Search for the cell housing the specified text and yield its (x, y) center coordinate. 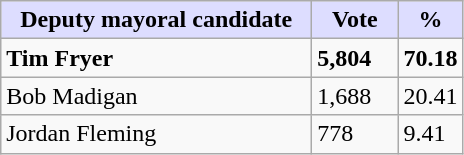
Tim Fryer (156, 58)
Jordan Fleming (156, 134)
9.41 (430, 134)
Bob Madigan (156, 96)
70.18 (430, 58)
% (430, 20)
1,688 (355, 96)
Deputy mayoral candidate (156, 20)
20.41 (430, 96)
5,804 (355, 58)
Vote (355, 20)
778 (355, 134)
